Extract the (x, y) coordinate from the center of the cell holding the provided text.  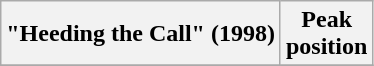
"Heeding the Call" (1998) (141, 34)
Peak position (326, 34)
